Identify which cell holds the provided text, then report its [X, Y] central coordinate. 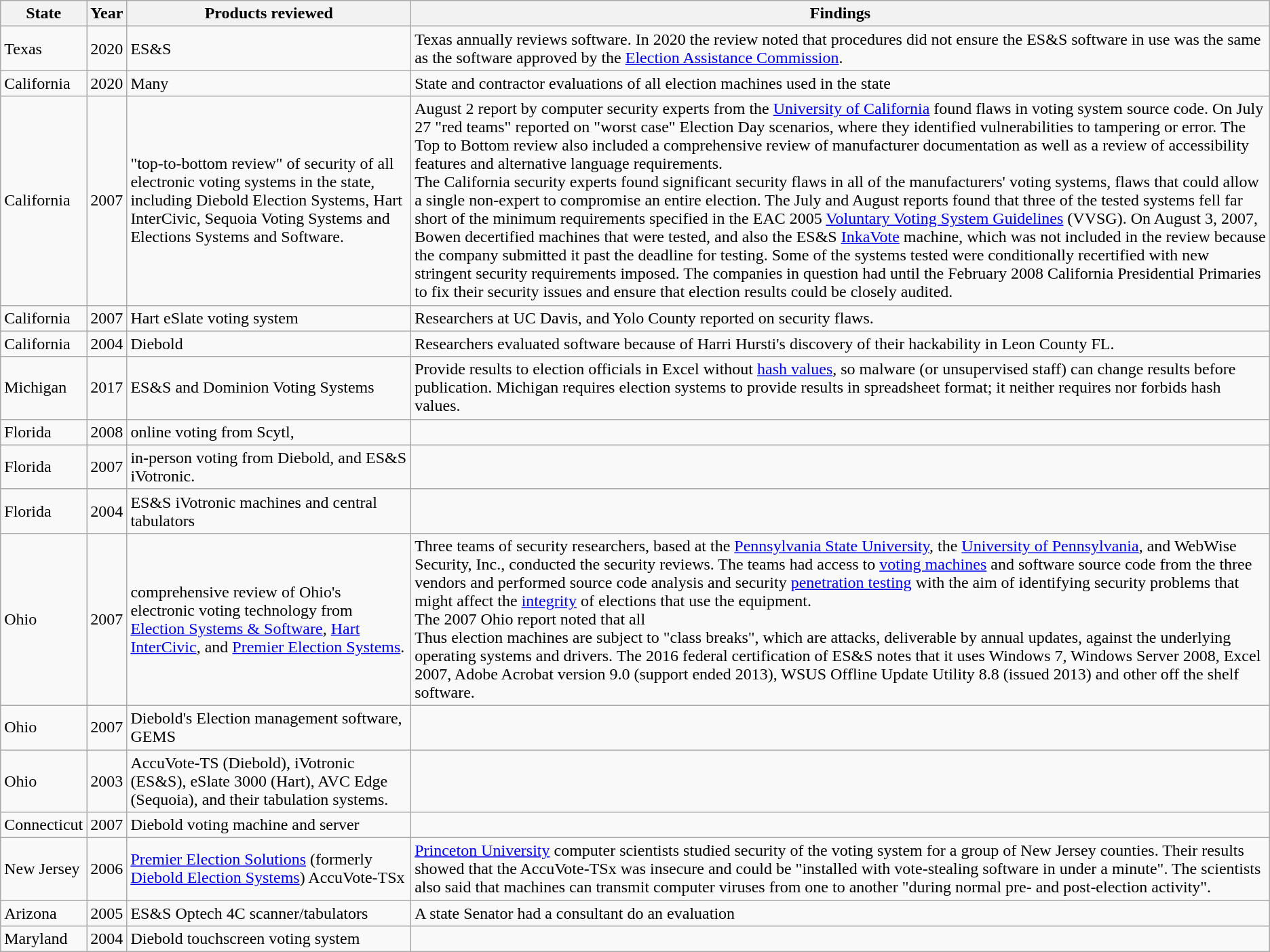
Diebold's Election management software, GEMS [269, 727]
State and contractor evaluations of all election machines used in the state [841, 83]
Diebold [269, 344]
online voting from Scytl, [269, 432]
Diebold touchscreen voting system [269, 939]
2005 [107, 913]
2006 [107, 869]
AccuVote-TS (Diebold), iVotronic (ES&S), eSlate 3000 (Hart), AVC Edge (Sequoia), and their tabulation systems. [269, 781]
Year [107, 14]
2017 [107, 388]
State [43, 14]
Hart eSlate voting system [269, 318]
ES&S [269, 49]
ES&S iVotronic machines and central tabulators [269, 511]
2008 [107, 432]
Findings [841, 14]
Premier Election Solutions (formerly Diebold Election Systems) AccuVote-TSx [269, 869]
in-person voting from Diebold, and ES&S iVotronic. [269, 467]
New Jersey [43, 869]
Connecticut [43, 825]
ES&S Optech 4C scanner/tabulators [269, 913]
Michigan [43, 388]
A state Senator had a consultant do an evaluation [841, 913]
Researchers at UC Davis, and Yolo County reported on security flaws. [841, 318]
Many [269, 83]
Products reviewed [269, 14]
2003 [107, 781]
ES&S and Dominion Voting Systems [269, 388]
Diebold voting machine and server [269, 825]
Maryland [43, 939]
Texas [43, 49]
Researchers evaluated software because of Harri Hursti's discovery of their hackability in Leon County FL. [841, 344]
comprehensive review of Ohio's electronic voting technology from Election Systems & Software, Hart InterCivic, and Premier Election Systems. [269, 619]
Arizona [43, 913]
